Detect which cell encompasses the target text, then output its (X, Y) center coordinate. 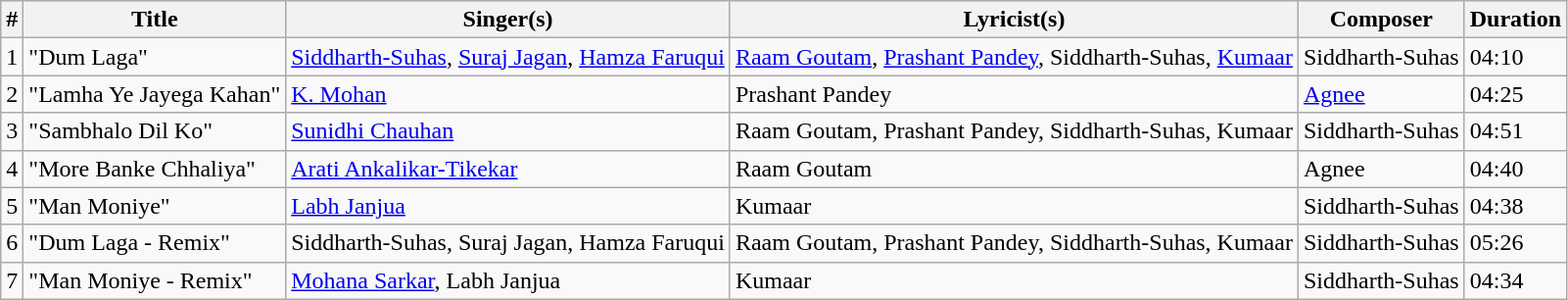
04:38 (1515, 206)
Composer (1381, 20)
# (12, 20)
04:40 (1515, 169)
04:34 (1515, 280)
Lyricist(s) (1014, 20)
"Dum Laga - Remix" (155, 243)
5 (12, 206)
1 (12, 57)
Labh Janjua (508, 206)
"Dum Laga" (155, 57)
4 (12, 169)
"More Banke Chhaliya" (155, 169)
04:10 (1515, 57)
2 (12, 94)
"Sambhalo Dil Ko" (155, 131)
Sunidhi Chauhan (508, 131)
6 (12, 243)
Prashant Pandey (1014, 94)
K. Mohan (508, 94)
Singer(s) (508, 20)
3 (12, 131)
"Man Moniye" (155, 206)
Arati Ankalikar-Tikekar (508, 169)
7 (12, 280)
05:26 (1515, 243)
Title (155, 20)
"Lamha Ye Jayega Kahan" (155, 94)
Raam Goutam (1014, 169)
04:51 (1515, 131)
Duration (1515, 20)
04:25 (1515, 94)
"Man Moniye - Remix" (155, 280)
Mohana Sarkar, Labh Janjua (508, 280)
